Scan for the cell matching the given text and deliver its [x, y] coordinate at center. 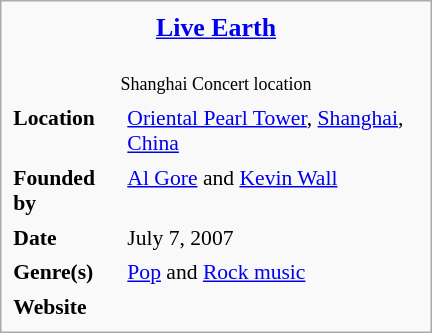
Location [66, 130]
Live Earth [216, 28]
Website [66, 306]
Oriental Pearl Tower, Shanghai, China [273, 130]
Founded by [66, 190]
Al Gore and Kevin Wall [273, 190]
Shanghai Concert location [216, 83]
Genre(s) [66, 272]
Pop and Rock music [273, 272]
July 7, 2007 [273, 237]
Date [66, 237]
